Return (X, Y) of the center of cell containing provided text 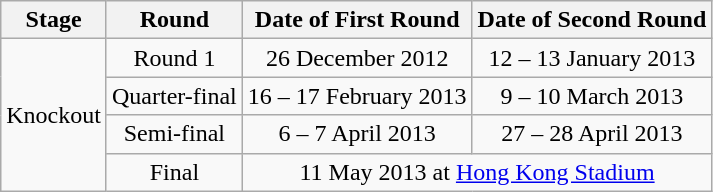
Date of First Round (357, 20)
16 – 17 February 2013 (357, 96)
Stage (54, 20)
12 – 13 January 2013 (592, 58)
11 May 2013 at Hong Kong Stadium (476, 172)
9 – 10 March 2013 (592, 96)
26 December 2012 (357, 58)
Round (174, 20)
Final (174, 172)
27 – 28 April 2013 (592, 134)
6 – 7 April 2013 (357, 134)
Round 1 (174, 58)
Knockout (54, 115)
Quarter-final (174, 96)
Semi-final (174, 134)
Date of Second Round (592, 20)
